Return the [x, y] coordinate for the center point of the cell that contains the specified text.  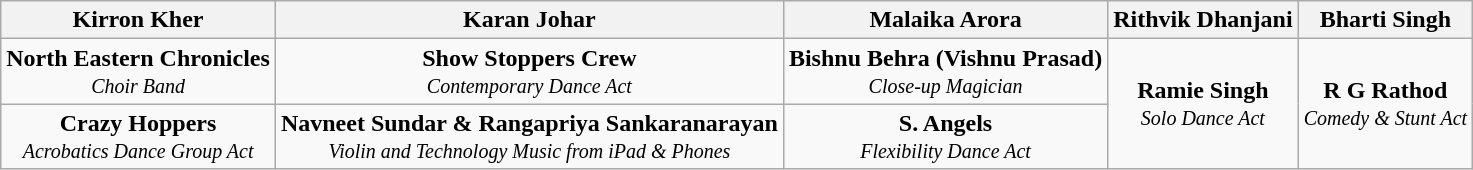
S. AngelsFlexibility Dance Act [945, 136]
Crazy HoppersAcrobatics Dance Group Act [138, 136]
Bishnu Behra (Vishnu Prasad)Close-up Magician [945, 72]
Malaika Arora [945, 20]
Navneet Sundar & Rangapriya SankaranarayanViolin and Technology Music from iPad & Phones [529, 136]
Show Stoppers CrewContemporary Dance Act [529, 72]
R G RathodComedy & Stunt Act [1386, 104]
Ramie SinghSolo Dance Act [1203, 104]
Rithvik Dhanjani [1203, 20]
Bharti Singh [1386, 20]
North Eastern ChroniclesChoir Band [138, 72]
Karan Johar [529, 20]
Kirron Kher [138, 20]
